Detect which cell encompasses the target text, then output its [X, Y] center coordinate. 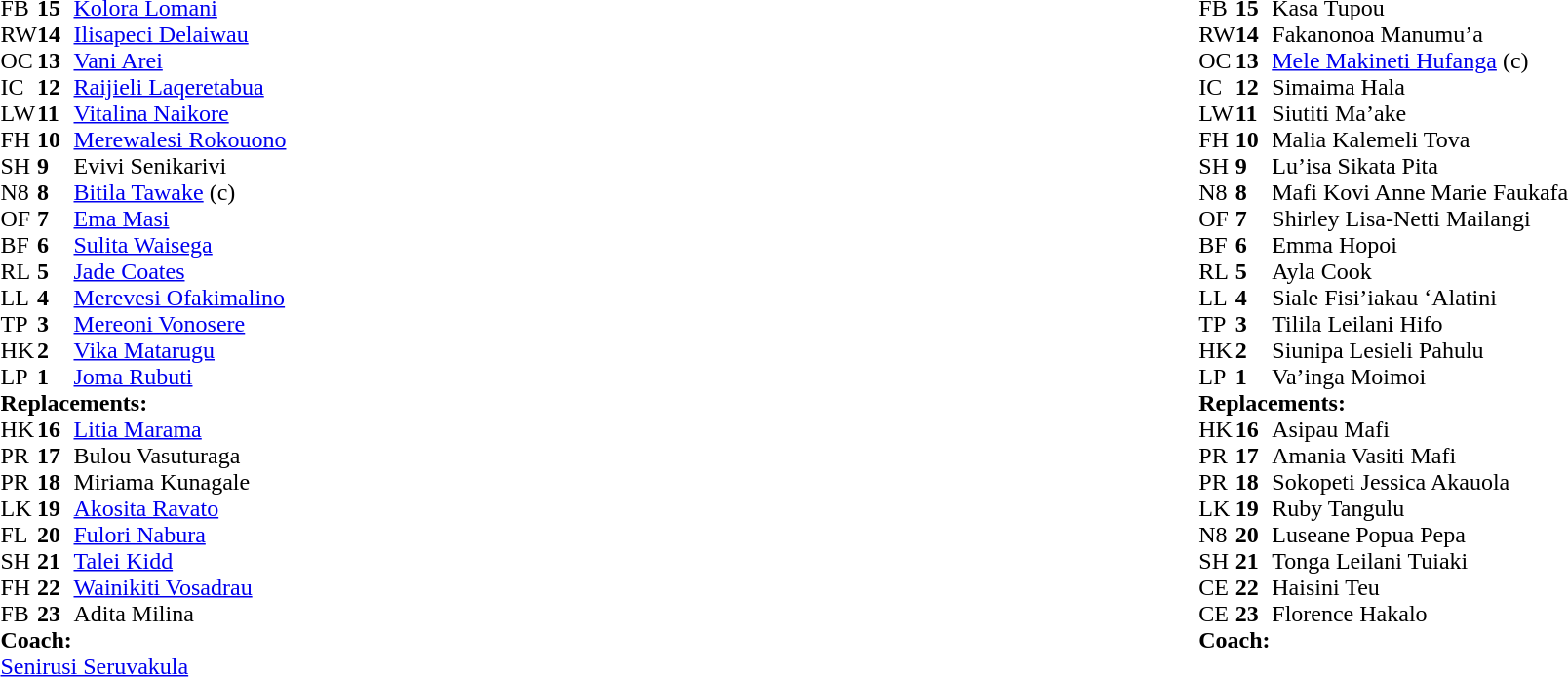
Jade Coates [180, 271]
Asipau Mafi [1420, 429]
Vika Matarugu [180, 351]
Bulou Vasuturaga [180, 457]
Tonga Leilani Tuiaki [1420, 562]
Emma Hopoi [1420, 246]
Mafi Kovi Anne Marie Faukafa [1420, 193]
Siale Fisi’iakau ‘Alatini [1420, 299]
Fulori Nabura [180, 535]
Siutiti Ma’ake [1420, 113]
Ruby Tangulu [1420, 509]
Adita Milina [180, 615]
FL [19, 535]
Ilisapeci Delaiwau [180, 35]
Vani Arei [180, 60]
Evivi Senikarivi [180, 166]
Malia Kalemeli Tova [1420, 140]
Tilila Leilani Hifo [1420, 324]
Sokopeti Jessica Akauola [1420, 482]
Talei Kidd [180, 562]
Mele Makineti Hufanga (c) [1420, 60]
Akosita Ravato [180, 509]
Wainikiti Vosadrau [180, 587]
Haisini Teu [1420, 587]
FB [19, 615]
Raijieli Laqeretabua [180, 88]
Ema Masi [180, 219]
Va’inga Moimoi [1420, 377]
Amania Vasiti Mafi [1420, 457]
Simaima Hala [1420, 88]
Vitalina Naikore [180, 113]
Ayla Cook [1420, 271]
Merevesi Ofakimalino [180, 299]
Shirley Lisa-Netti Mailangi [1420, 219]
Luseane Popua Pepa [1420, 535]
Joma Rubuti [180, 377]
Sulita Waisega [180, 246]
Merewalesi Rokouono [180, 140]
Litia Marama [180, 429]
Mereoni Vonosere [180, 324]
Lu’isa Sikata Pita [1420, 166]
Florence Hakalo [1420, 615]
Miriama Kunagale [180, 482]
Siunipa Lesieli Pahulu [1420, 351]
Fakanonoa Manumu’a [1420, 35]
Bitila Tawake (c) [180, 193]
